Search for the cell housing the specified text and yield its [x, y] center coordinate. 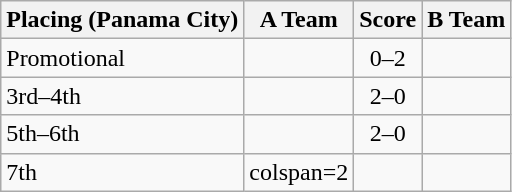
5th–6th [122, 134]
Score [388, 20]
Placing (Panama City) [122, 20]
A Team [299, 20]
3rd–4th [122, 96]
colspan=2 [299, 172]
7th [122, 172]
B Team [466, 20]
0–2 [388, 58]
Promotional [122, 58]
